From the cell containing the given text, extract its center point as [x, y] coordinate. 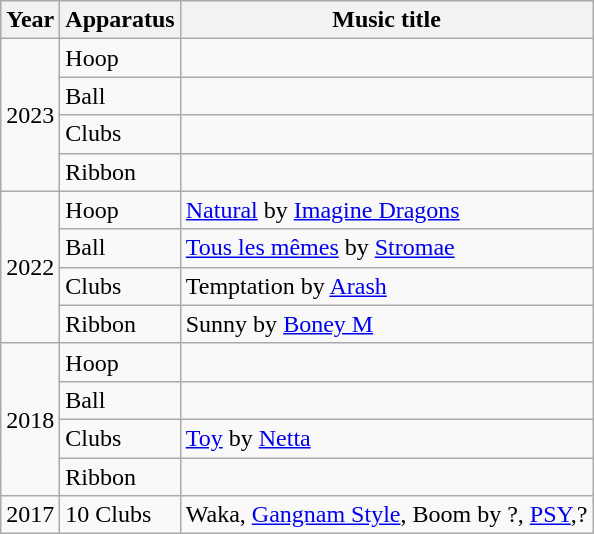
Sunny by Boney M [386, 324]
2017 [30, 515]
2018 [30, 419]
Tous les mêmes by Stromae [386, 248]
Waka, Gangnam Style, Boom by ?, PSY,? [386, 515]
2023 [30, 115]
2022 [30, 267]
Natural by Imagine Dragons [386, 210]
Year [30, 20]
10 Clubs [120, 515]
Apparatus [120, 20]
Music title [386, 20]
Toy by Netta [386, 438]
Temptation by Arash [386, 286]
